Find where the given text appears and provide that cell's center as (X, Y) coordinate. 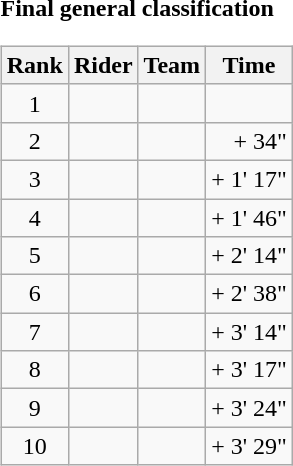
10 (34, 446)
+ 34" (250, 141)
9 (34, 408)
+ 3' 14" (250, 332)
Team (172, 65)
8 (34, 370)
+ 1' 17" (250, 179)
2 (34, 141)
4 (34, 217)
+ 3' 29" (250, 446)
6 (34, 294)
Time (250, 65)
7 (34, 332)
+ 1' 46" (250, 217)
Rider (103, 65)
+ 3' 17" (250, 370)
+ 2' 14" (250, 256)
1 (34, 103)
Rank (34, 65)
3 (34, 179)
+ 3' 24" (250, 408)
+ 2' 38" (250, 294)
5 (34, 256)
